Locate the cell with the specified text and output its [x, y] center coordinate. 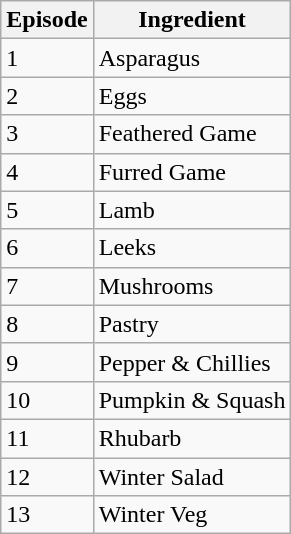
Pepper & Chillies [192, 362]
Rhubarb [192, 438]
9 [47, 362]
7 [47, 286]
4 [47, 172]
Eggs [192, 96]
6 [47, 248]
Mushrooms [192, 286]
8 [47, 324]
Pastry [192, 324]
5 [47, 210]
Winter Salad [192, 477]
2 [47, 96]
13 [47, 515]
Episode [47, 20]
Ingredient [192, 20]
Lamb [192, 210]
12 [47, 477]
Feathered Game [192, 134]
Winter Veg [192, 515]
3 [47, 134]
Leeks [192, 248]
Asparagus [192, 58]
Pumpkin & Squash [192, 400]
10 [47, 400]
11 [47, 438]
Furred Game [192, 172]
1 [47, 58]
